Extract the (x, y) coordinate from the center of the cell holding the provided text.  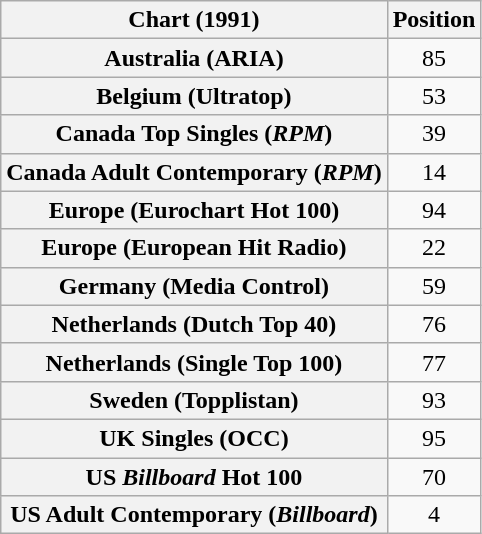
59 (434, 286)
77 (434, 362)
Sweden (Topplistan) (194, 400)
Germany (Media Control) (194, 286)
94 (434, 210)
85 (434, 58)
Netherlands (Single Top 100) (194, 362)
Canada Top Singles (RPM) (194, 134)
22 (434, 248)
4 (434, 515)
95 (434, 438)
Netherlands (Dutch Top 40) (194, 324)
Europe (Eurochart Hot 100) (194, 210)
76 (434, 324)
Chart (1991) (194, 20)
Position (434, 20)
53 (434, 96)
93 (434, 400)
US Adult Contemporary (Billboard) (194, 515)
Australia (ARIA) (194, 58)
39 (434, 134)
Europe (European Hit Radio) (194, 248)
Belgium (Ultratop) (194, 96)
US Billboard Hot 100 (194, 477)
Canada Adult Contemporary (RPM) (194, 172)
UK Singles (OCC) (194, 438)
70 (434, 477)
14 (434, 172)
